Scan for the cell matching the given text and deliver its [x, y] coordinate at center. 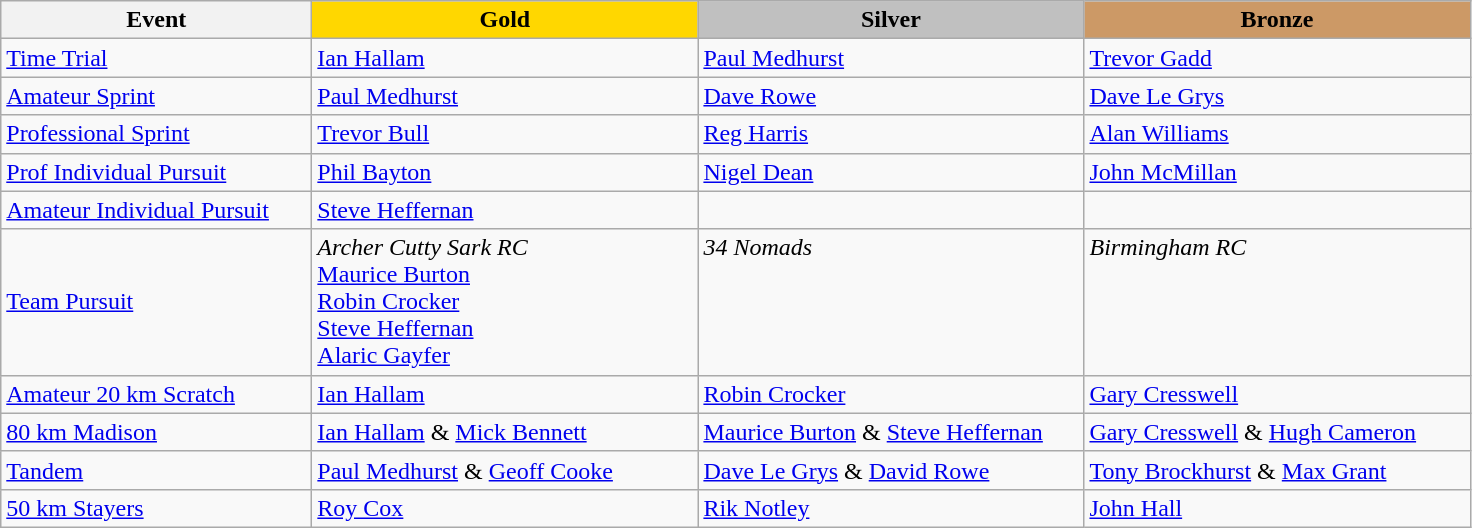
Dave Le Grys [1277, 96]
John Hall [1277, 508]
Maurice Burton & Steve Heffernan [891, 432]
Amateur 20 km Scratch [156, 394]
Steve Heffernan [505, 210]
Professional Sprint [156, 134]
Amateur Sprint [156, 96]
Gold [505, 20]
Tony Brockhurst & Max Grant [1277, 470]
Birmingham RC [1277, 302]
Tandem [156, 470]
Amateur Individual Pursuit [156, 210]
Dave Rowe [891, 96]
Gary Cresswell & Hugh Cameron [1277, 432]
Archer Cutty Sark RCMaurice BurtonRobin CrockerSteve HeffernanAlaric Gayfer [505, 302]
Phil Bayton [505, 172]
Time Trial [156, 58]
Prof Individual Pursuit [156, 172]
Nigel Dean [891, 172]
Reg Harris [891, 134]
Event [156, 20]
Ian Hallam & Mick Bennett [505, 432]
Bronze [1277, 20]
80 km Madison [156, 432]
Trevor Gadd [1277, 58]
34 Nomads [891, 302]
Rik Notley [891, 508]
Gary Cresswell [1277, 394]
Paul Medhurst & Geoff Cooke [505, 470]
Silver [891, 20]
Alan Williams [1277, 134]
John McMillan [1277, 172]
Team Pursuit [156, 302]
Robin Crocker [891, 394]
Dave Le Grys & David Rowe [891, 470]
Roy Cox [505, 508]
Trevor Bull [505, 134]
50 km Stayers [156, 508]
